Find where the given text appears and provide that cell's center as (X, Y) coordinate. 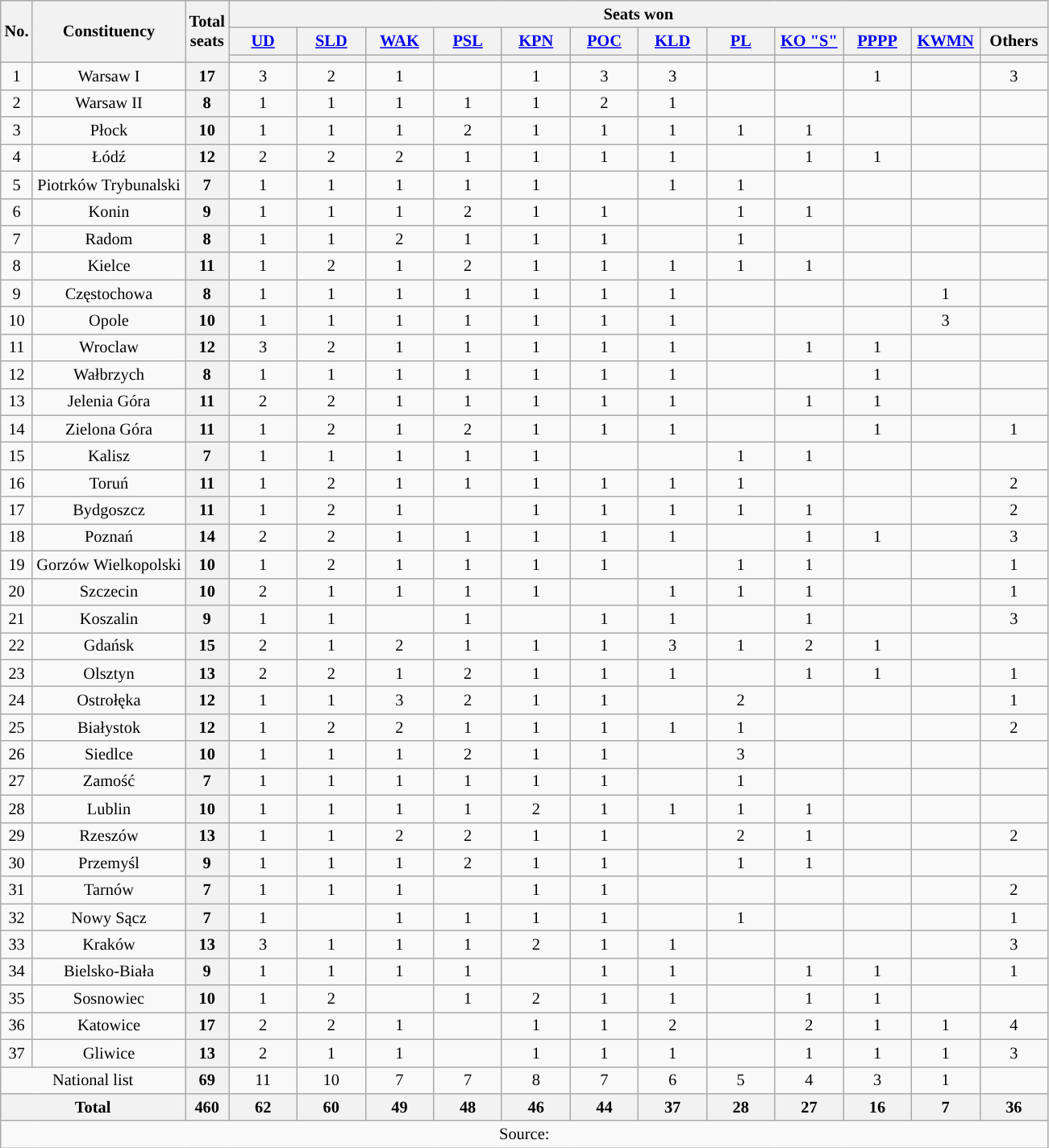
POC (605, 41)
44 (605, 1107)
Ostrołęka (108, 700)
Łódź (108, 157)
Poznań (108, 537)
49 (400, 1107)
35 (17, 999)
18 (17, 537)
Przemyśl (108, 863)
Koszalin (108, 618)
33 (17, 944)
Others (1014, 41)
30 (17, 863)
46 (535, 1107)
32 (17, 917)
22 (17, 646)
PPPP (877, 41)
Konin (108, 212)
PL (740, 41)
Source: (524, 1134)
Zamość (108, 781)
Szczecin (108, 592)
Rzeszów (108, 836)
31 (17, 890)
Wałbrzych (108, 375)
WAK (400, 41)
KLD (672, 41)
Seats won (639, 14)
Sosnowiec (108, 999)
Zielona Góra (108, 429)
Piotrków Trybunalski (108, 185)
69 (207, 1080)
20 (17, 592)
PSL (468, 41)
60 (331, 1107)
460 (207, 1107)
SLD (331, 41)
Wroclaw (108, 347)
34 (17, 971)
Totalseats (207, 31)
Total (94, 1107)
No. (17, 31)
UD (263, 41)
Tarnów (108, 890)
Radom (108, 239)
21 (17, 618)
25 (17, 727)
Bydgoszcz (108, 510)
Gliwice (108, 1053)
Siedlce (108, 755)
Kielce (108, 266)
Warsaw I (108, 76)
Kalisz (108, 455)
Gorzów Wielkopolski (108, 564)
Opole (108, 320)
Białystok (108, 727)
24 (17, 700)
26 (17, 755)
Nowy Sącz (108, 917)
Constituency (108, 31)
Katowice (108, 1025)
National list (94, 1080)
Gdańsk (108, 646)
23 (17, 673)
19 (17, 564)
Płock (108, 131)
Warsaw II (108, 103)
Częstochowa (108, 293)
KPN (535, 41)
Olsztyn (108, 673)
Lublin (108, 809)
29 (17, 836)
62 (263, 1107)
KWMN (945, 41)
Bielsko-Biała (108, 971)
Toruń (108, 483)
KO "S" (810, 41)
48 (468, 1107)
Kraków (108, 944)
Jelenia Góra (108, 401)
